Search for the cell housing the specified text and yield its [X, Y] center coordinate. 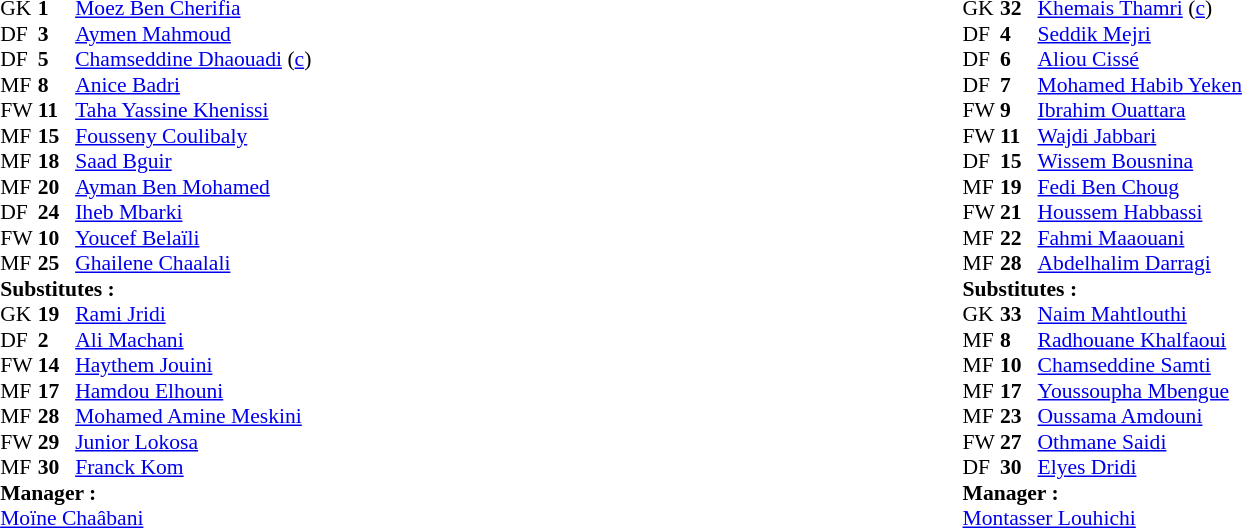
Rami Jridi [193, 315]
Naim Mahtlouthi [1140, 315]
Youssoupha Mbengue [1140, 391]
5 [57, 59]
Junior Lokosa [193, 442]
7 [1019, 85]
Ibrahim Ouattara [1140, 111]
Aliou Cissé [1140, 59]
Aymen Mahmoud [193, 34]
20 [57, 187]
27 [1019, 442]
Taha Yassine Khenissi [193, 111]
Radhouane Khalfaoui [1140, 340]
Chamseddine Dhaouadi (c) [193, 59]
Elyes Dridi [1140, 467]
Saad Bguir [193, 161]
4 [1019, 34]
Seddik Mejri [1140, 34]
9 [1019, 111]
Fedi Ben Choug [1140, 187]
2 [57, 340]
14 [57, 365]
Mohamed Amine Meskini [193, 417]
Mohamed Habib Yeken [1140, 85]
Ayman Ben Mohamed [193, 187]
6 [1019, 59]
3 [57, 34]
Wissem Bousnina [1140, 161]
25 [57, 263]
24 [57, 213]
Youcef Belaïli [193, 238]
23 [1019, 417]
Othmane Saidi [1140, 442]
29 [57, 442]
Wajdi Jabbari [1140, 136]
Hamdou Elhouni [193, 391]
Houssem Habbassi [1140, 213]
Anice Badri [193, 85]
Chamseddine Samti [1140, 365]
Franck Kom [193, 467]
18 [57, 161]
Ali Machani [193, 340]
Fousseny Coulibaly [193, 136]
Iheb Mbarki [193, 213]
33 [1019, 315]
Ghailene Chaalali [193, 263]
Abdelhalim Darragi [1140, 263]
22 [1019, 238]
Haythem Jouini [193, 365]
21 [1019, 213]
Fahmi Maaouani [1140, 238]
Oussama Amdouni [1140, 417]
